Return [x, y] of the center of cell containing provided text 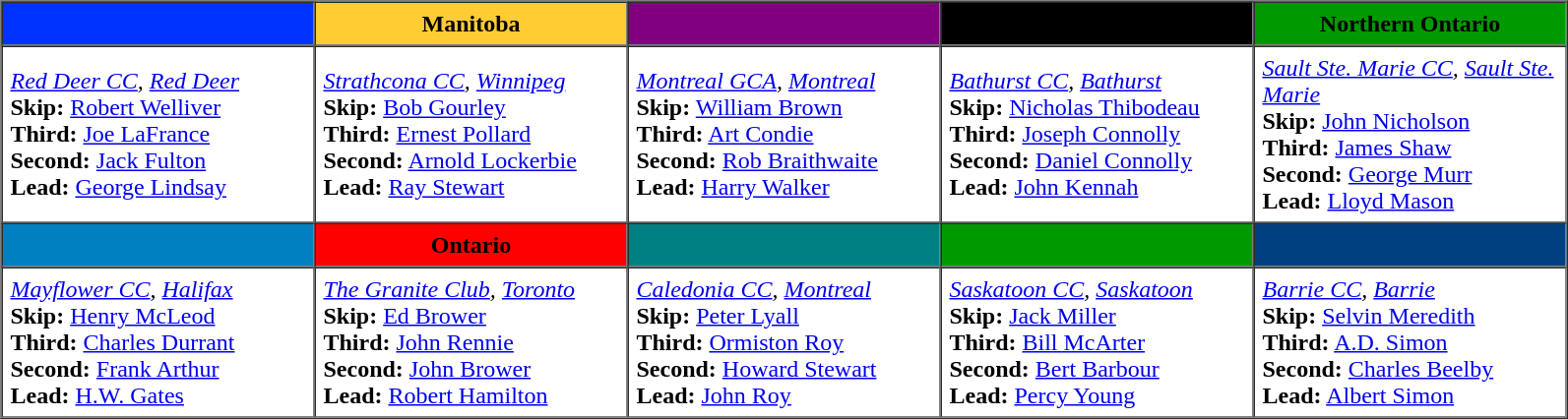
Bathurst CC, BathurstSkip: Nicholas Thibodeau Third: Joseph Connolly Second: Daniel Connolly Lead: John Kennah [1098, 134]
Ontario [471, 244]
Barrie CC, BarrieSkip: Selvin Meredith Third: A.D. Simon Second: Charles Beelby Lead: Albert Simon [1411, 342]
Strathcona CC, WinnipegSkip: Bob Gourley Third: Ernest Pollard Second: Arnold Lockerbie Lead: Ray Stewart [471, 134]
Montreal GCA, MontrealSkip: William Brown Third: Art Condie Second: Rob Braithwaite Lead: Harry Walker [784, 134]
Saskatoon CC, SaskatoonSkip: Jack Miller Third: Bill McArter Second: Bert Barbour Lead: Percy Young [1098, 342]
Northern Ontario [1411, 24]
Sault Ste. Marie CC, Sault Ste. MarieSkip: John Nicholson Third: James Shaw Second: George Murr Lead: Lloyd Mason [1411, 134]
The Granite Club, TorontoSkip: Ed Brower Third: John Rennie Second: John Brower Lead: Robert Hamilton [471, 342]
Caledonia CC, MontrealSkip: Peter Lyall Third: Ormiston Roy Second: Howard Stewart Lead: John Roy [784, 342]
Manitoba [471, 24]
Mayflower CC, HalifaxSkip: Henry McLeod Third: Charles Durrant Second: Frank Arthur Lead: H.W. Gates [158, 342]
Red Deer CC, Red DeerSkip: Robert Welliver Third: Joe LaFrance Second: Jack Fulton Lead: George Lindsay [158, 134]
